Search for the cell housing the specified text and yield its [x, y] center coordinate. 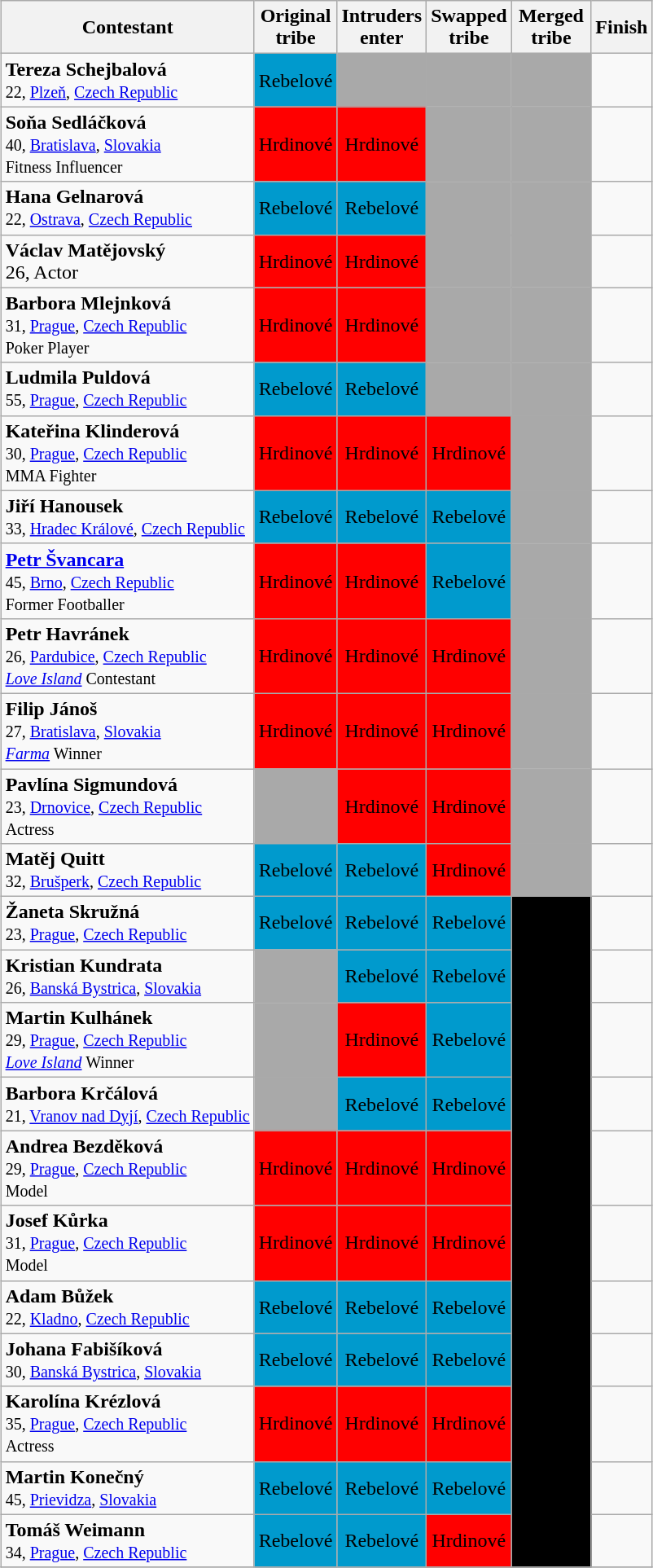
Martin Kulhánek29, Prague, Czech RepublicLove Island Winner [127, 1040]
Petr Švancara45, Brno, Czech RepublicFormer Footballer [127, 581]
Filip Jánoš27, Bratislava, SlovakiaFarma Winner [127, 731]
Jiří Hanousek33, Hradec Králové, Czech Republic [127, 516]
Contestant [127, 28]
Tomáš Weimann34, Prague, Czech Republic [127, 1541]
Barbora Mlejnková31, Prague, Czech RepublicPoker Player [127, 325]
Petr Havránek26, Pardubice, Czech RepublicLove Island Contestant [127, 656]
Hana Gelnarová22, Ostrava, Czech Republic [127, 209]
Pavlína Sigmundová23, Drnovice, Czech RepublicActress [127, 806]
Kristian Kundrata26, Banská Bystrica, Slovakia [127, 976]
Adam Bůžek22, Kladno, Czech Republic [127, 1307]
Finish [622, 28]
Rivalové [551, 1232]
Josef Kůrka31, Prague, Czech RepublicModel [127, 1243]
Tereza Schejbalová22, Plzeň, Czech Republic [127, 80]
Andrea Bezděková29, Prague, Czech RepublicModel [127, 1168]
Martin Konečný45, Prievidza, Slovakia [127, 1487]
Original tribe [296, 28]
Matěj Quitt32, Brušperk, Czech Republic [127, 870]
Barbora Krčálová21, Vranov nad Dyjí, Czech Republic [127, 1105]
Intruders enter [382, 28]
Johana Fabišíková30, Banská Bystrica, Slovakia [127, 1360]
Soňa Sedláčková40, Bratislava, SlovakiaFitness Influencer [127, 144]
Karolína Krézlová35, Prague, Czech RepublicActress [127, 1424]
Žaneta Skružná23, Prague, Czech Republic [127, 924]
Swapped tribe [469, 28]
Ludmila Puldová55, Prague, Czech Republic [127, 389]
Kateřina Klinderová30, Prague, Czech RepublicMMA Fighter [127, 453]
Merged tribe [551, 28]
Václav Matějovský26, Actor [127, 261]
